Search for the cell housing the specified text and yield its [x, y] center coordinate. 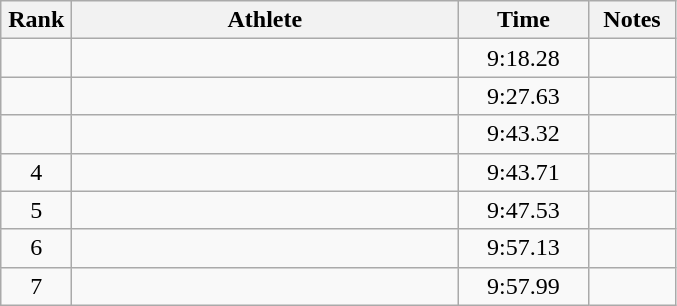
5 [36, 210]
9:43.71 [524, 172]
Athlete [265, 20]
9:43.32 [524, 134]
7 [36, 286]
9:47.53 [524, 210]
9:57.13 [524, 248]
9:18.28 [524, 58]
9:27.63 [524, 96]
6 [36, 248]
Time [524, 20]
4 [36, 172]
Rank [36, 20]
9:57.99 [524, 286]
Notes [632, 20]
